Provide the [x, y] coordinate of the cell's center where the given text is located.  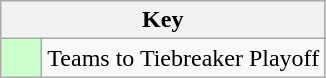
Key [163, 20]
Teams to Tiebreaker Playoff [184, 58]
